Determine the [x, y] coordinate at the center of the cell enclosing the given text.  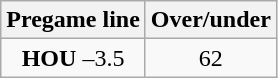
Over/under [210, 20]
62 [210, 58]
Pregame line [74, 20]
HOU –3.5 [74, 58]
